Return the (x, y) coordinate for the center point of the cell that contains the specified text.  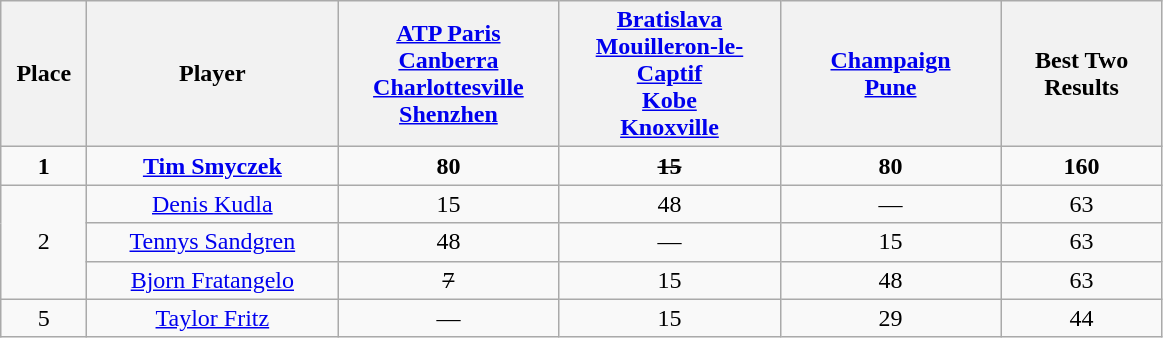
Place (44, 74)
Champaign Pune (890, 74)
Bjorn Fratangelo (212, 280)
160 (1082, 166)
1 (44, 166)
7 (448, 280)
Denis Kudla (212, 204)
Best Two Results (1082, 74)
2 (44, 242)
5 (44, 318)
Tim Smyczek (212, 166)
44 (1082, 318)
Bratislava Mouilleron-le-Captif Kobe Knoxville (670, 74)
Player (212, 74)
Taylor Fritz (212, 318)
ATP Paris Canberra Charlottesville Shenzhen (448, 74)
29 (890, 318)
Tennys Sandgren (212, 242)
